Detect which cell encompasses the target text, then output its (x, y) center coordinate. 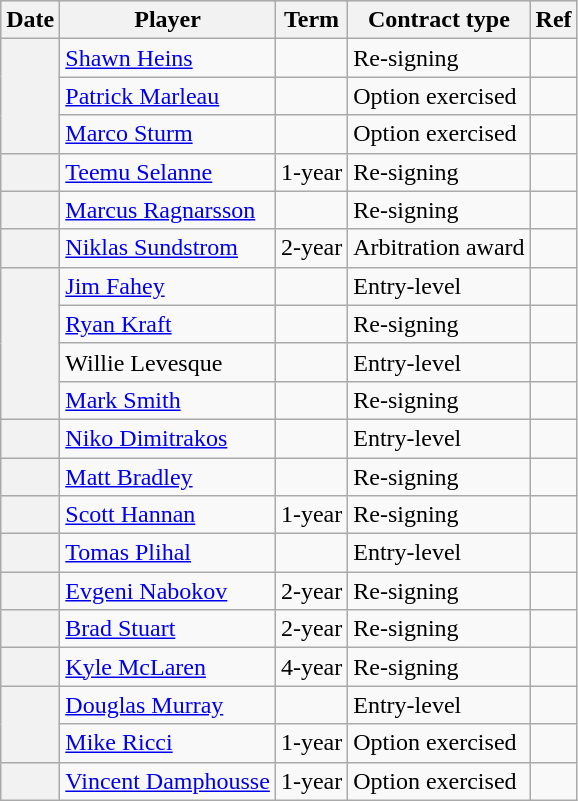
Scott Hannan (168, 515)
Willie Levesque (168, 362)
Tomas Plihal (168, 553)
Arbitration award (439, 248)
Marco Sturm (168, 134)
Kyle McLaren (168, 667)
Brad Stuart (168, 629)
Mike Ricci (168, 743)
Niko Dimitrakos (168, 438)
Jim Fahey (168, 286)
Marcus Ragnarsson (168, 210)
Patrick Marleau (168, 96)
Douglas Murray (168, 705)
Evgeni Nabokov (168, 591)
Ryan Kraft (168, 324)
Vincent Damphousse (168, 781)
Player (168, 20)
Contract type (439, 20)
4-year (311, 667)
Matt Bradley (168, 477)
Ref (554, 20)
Term (311, 20)
Mark Smith (168, 400)
Teemu Selanne (168, 172)
Shawn Heins (168, 58)
Date (30, 20)
Niklas Sundstrom (168, 248)
